Search for the cell housing the specified text and yield its [x, y] center coordinate. 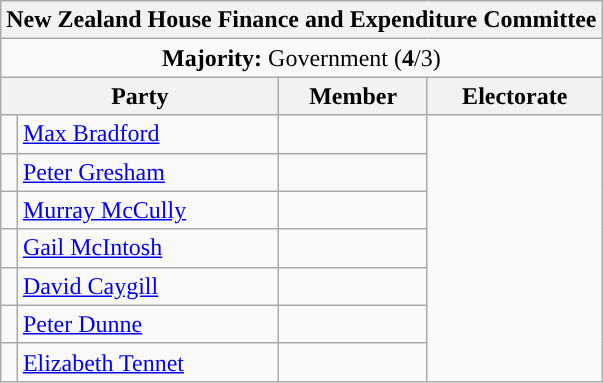
Peter Gresham [148, 172]
Electorate [514, 96]
Majority: Government (4/3) [302, 58]
Murray McCully [148, 210]
Max Bradford [148, 134]
Member [354, 96]
Gail McIntosh [148, 248]
Elizabeth Tennet [148, 362]
New Zealand House Finance and Expenditure Committee [302, 20]
Peter Dunne [148, 324]
Party [140, 96]
David Caygill [148, 286]
